Locate the cell with the specified text and output its [x, y] center coordinate. 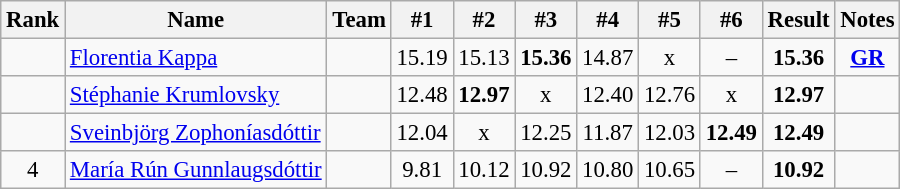
Notes [868, 20]
#3 [546, 20]
GR [868, 58]
Rank [33, 20]
12.76 [670, 95]
Team [359, 20]
12.04 [422, 133]
#4 [608, 20]
14.87 [608, 58]
Stéphanie Krumlovsky [196, 95]
María Rún Gunnlaugsdóttir [196, 170]
10.65 [670, 170]
#2 [484, 20]
4 [33, 170]
#6 [731, 20]
12.25 [546, 133]
Sveinbjörg Zophoníasdóttir [196, 133]
9.81 [422, 170]
Florentia Kappa [196, 58]
11.87 [608, 133]
#1 [422, 20]
12.48 [422, 95]
12.40 [608, 95]
10.12 [484, 170]
10.80 [608, 170]
15.13 [484, 58]
12.03 [670, 133]
#5 [670, 20]
Result [798, 20]
15.19 [422, 58]
Name [196, 20]
